Locate the cell with the specified text and output its [x, y] center coordinate. 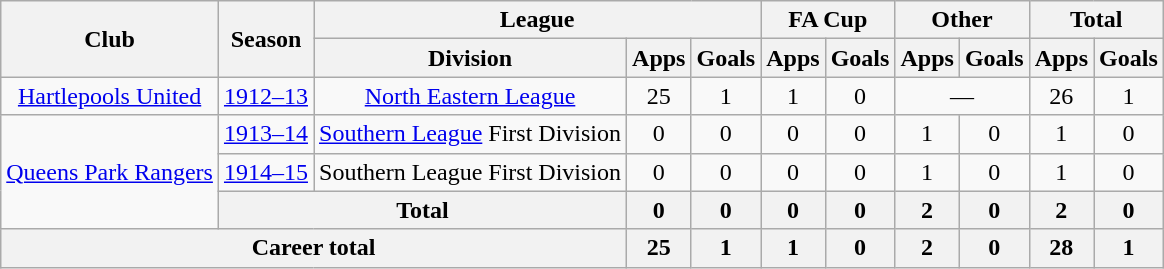
1914–15 [266, 172]
Queens Park Rangers [110, 172]
Season [266, 39]
League [538, 20]
Club [110, 39]
FA Cup [828, 20]
Career total [314, 248]
1912–13 [266, 96]
28 [1061, 248]
Division [470, 58]
Other [962, 20]
— [962, 96]
Hartlepools United [110, 96]
26 [1061, 96]
1913–14 [266, 134]
North Eastern League [470, 96]
